Extract the (X, Y) coordinate from the center of the cell holding the provided text.  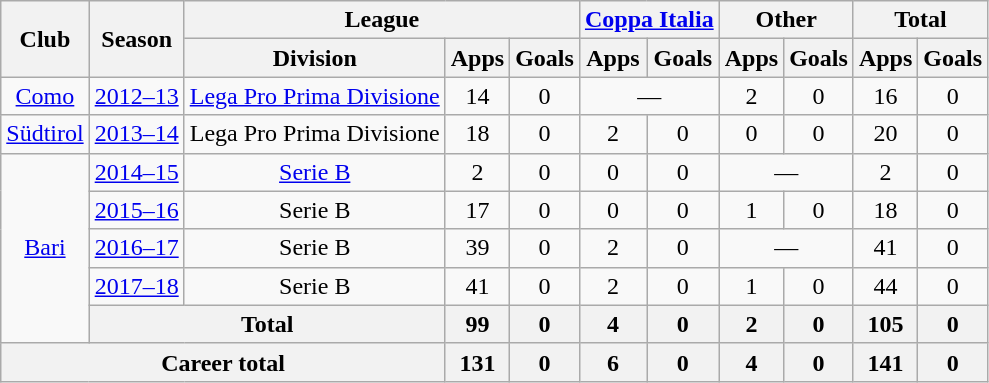
Bari (45, 248)
2012–13 (136, 96)
Club (45, 39)
Südtirol (45, 134)
105 (885, 324)
99 (477, 324)
League (382, 20)
17 (477, 210)
Coppa Italia (649, 20)
Season (136, 39)
2015–16 (136, 210)
20 (885, 134)
Como (45, 96)
2016–17 (136, 248)
39 (477, 248)
2014–15 (136, 172)
14 (477, 96)
141 (885, 362)
Other (786, 20)
6 (612, 362)
Career total (223, 362)
Division (314, 58)
16 (885, 96)
2013–14 (136, 134)
131 (477, 362)
44 (885, 286)
2017–18 (136, 286)
